Detect which cell encompasses the target text, then output its [x, y] center coordinate. 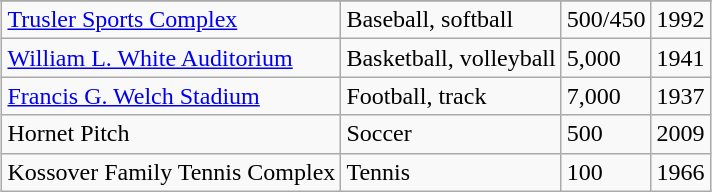
500/450 [606, 20]
Basketball, volleyball [451, 58]
Soccer [451, 134]
Tennis [451, 172]
Baseball, softball [451, 20]
Francis G. Welch Stadium [172, 96]
William L. White Auditorium [172, 58]
5,000 [606, 58]
1966 [680, 172]
100 [606, 172]
Football, track [451, 96]
1941 [680, 58]
Kossover Family Tennis Complex [172, 172]
1992 [680, 20]
Trusler Sports Complex [172, 20]
500 [606, 134]
7,000 [606, 96]
2009 [680, 134]
Hornet Pitch [172, 134]
1937 [680, 96]
